Identify which cell holds the provided text, then report its [X, Y] central coordinate. 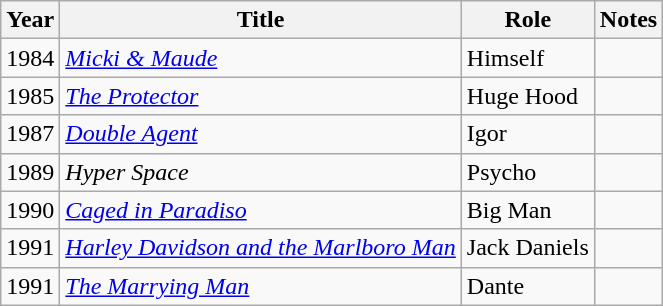
Title [260, 20]
Jack Daniels [528, 248]
Big Man [528, 210]
Year [30, 20]
Double Agent [260, 134]
Dante [528, 286]
Notes [628, 20]
1990 [30, 210]
Psycho [528, 172]
Igor [528, 134]
The Protector [260, 96]
Hyper Space [260, 172]
1989 [30, 172]
Himself [528, 58]
1987 [30, 134]
Caged in Paradiso [260, 210]
The Marrying Man [260, 286]
Role [528, 20]
Huge Hood [528, 96]
Micki & Maude [260, 58]
1984 [30, 58]
1985 [30, 96]
Harley Davidson and the Marlboro Man [260, 248]
